Extract the (x, y) coordinate from the center of the cell holding the provided text.  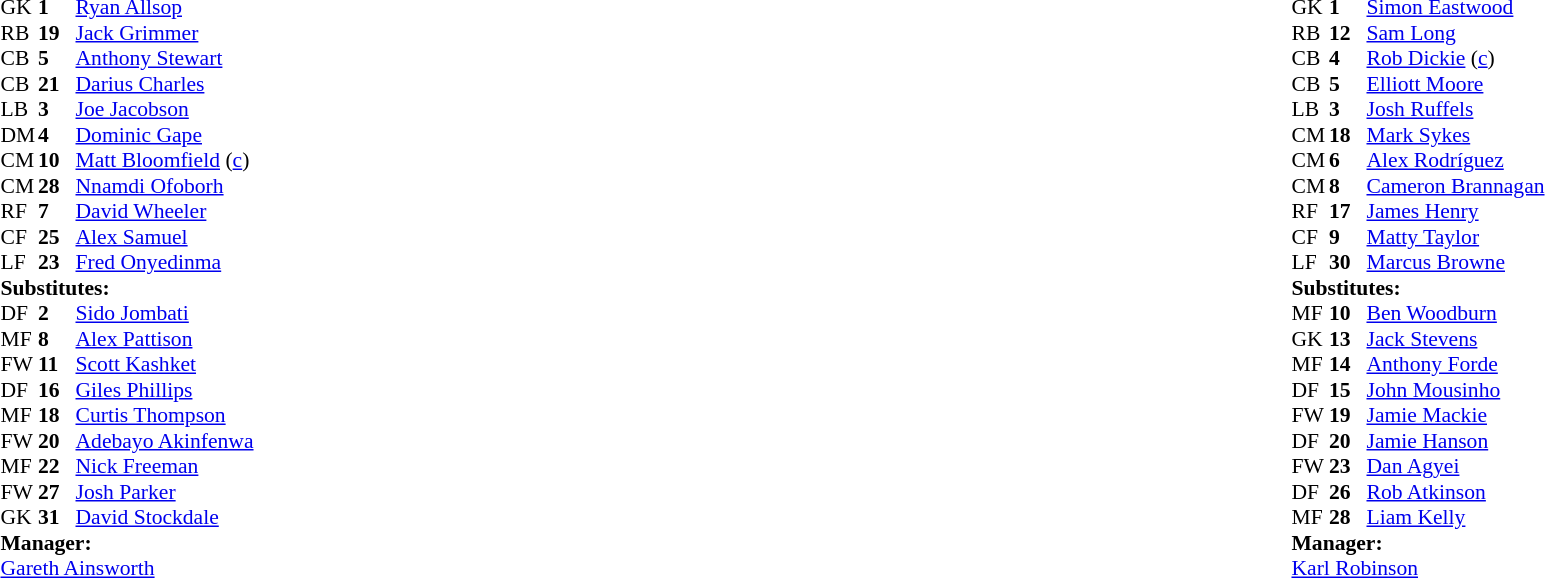
7 (57, 211)
12 (1348, 33)
Nick Freeman (165, 467)
Jack Stevens (1455, 339)
Fred Onyedinma (165, 263)
Ben Woodburn (1455, 313)
Matt Bloomfield (c) (165, 161)
Alex Pattison (165, 339)
14 (1348, 365)
Giles Phillips (165, 390)
Alex Samuel (165, 237)
15 (1348, 390)
Elliott Moore (1455, 84)
Sido Jombati (165, 313)
Jack Grimmer (165, 33)
Mark Sykes (1455, 135)
Matty Taylor (1455, 237)
2 (57, 313)
30 (1348, 263)
Josh Parker (165, 492)
16 (57, 390)
26 (1348, 492)
31 (57, 517)
Curtis Thompson (165, 415)
Rob Dickie (c) (1455, 59)
DM (19, 135)
22 (57, 467)
Sam Long (1455, 33)
Adebayo Akinfenwa (165, 441)
Liam Kelly (1455, 517)
Darius Charles (165, 84)
17 (1348, 211)
Scott Kashket (165, 365)
13 (1348, 339)
Jamie Hanson (1455, 441)
Jamie Mackie (1455, 415)
Anthony Forde (1455, 365)
Josh Ruffels (1455, 109)
Cameron Brannagan (1455, 186)
Anthony Stewart (165, 59)
Alex Rodríguez (1455, 161)
Dominic Gape (165, 135)
Marcus Browne (1455, 263)
Nnamdi Ofoborh (165, 186)
John Mousinho (1455, 390)
9 (1348, 237)
27 (57, 492)
James Henry (1455, 211)
Rob Atkinson (1455, 492)
6 (1348, 161)
11 (57, 365)
Joe Jacobson (165, 109)
David Stockdale (165, 517)
Dan Agyei (1455, 467)
David Wheeler (165, 211)
21 (57, 84)
25 (57, 237)
